For the text-containing cell, return its midpoint in [x, y] coordinate format. 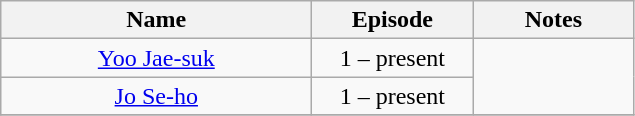
Episode [392, 20]
Jo Se-ho [156, 96]
Notes [554, 20]
Yoo Jae-suk [156, 58]
Name [156, 20]
